Scan for the cell matching the given text and deliver its (X, Y) coordinate at center. 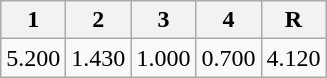
R (294, 20)
2 (98, 20)
1.430 (98, 58)
1.000 (164, 58)
5.200 (34, 58)
4.120 (294, 58)
1 (34, 20)
0.700 (228, 58)
4 (228, 20)
3 (164, 20)
